Identify which cell holds the provided text, then report its (X, Y) central coordinate. 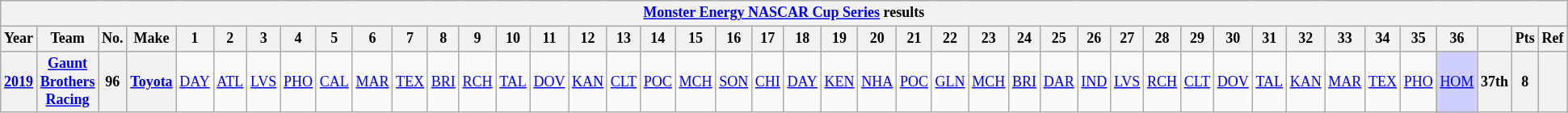
Toyota (152, 82)
33 (1345, 39)
32 (1305, 39)
SON (734, 82)
16 (734, 39)
26 (1094, 39)
28 (1162, 39)
9 (477, 39)
NHA (877, 82)
20 (877, 39)
Year (19, 39)
ATL (230, 82)
4 (299, 39)
5 (334, 39)
3 (263, 39)
17 (767, 39)
21 (914, 39)
34 (1383, 39)
Gaunt Brothers Racing (67, 82)
Pts (1525, 39)
18 (802, 39)
KEN (839, 82)
DAR (1058, 82)
7 (410, 39)
22 (950, 39)
15 (696, 39)
23 (989, 39)
96 (113, 82)
2019 (19, 82)
6 (372, 39)
19 (839, 39)
No. (113, 39)
30 (1233, 39)
37th (1494, 82)
12 (588, 39)
1 (195, 39)
CHI (767, 82)
27 (1128, 39)
HOM (1457, 82)
13 (624, 39)
Monster Energy NASCAR Cup Series results (784, 13)
24 (1024, 39)
14 (658, 39)
Ref (1553, 39)
25 (1058, 39)
35 (1419, 39)
IND (1094, 82)
2 (230, 39)
GLN (950, 82)
31 (1269, 39)
11 (549, 39)
Make (152, 39)
10 (513, 39)
29 (1197, 39)
Team (67, 39)
CAL (334, 82)
36 (1457, 39)
